From the cell containing the given text, extract its center point as (X, Y) coordinate. 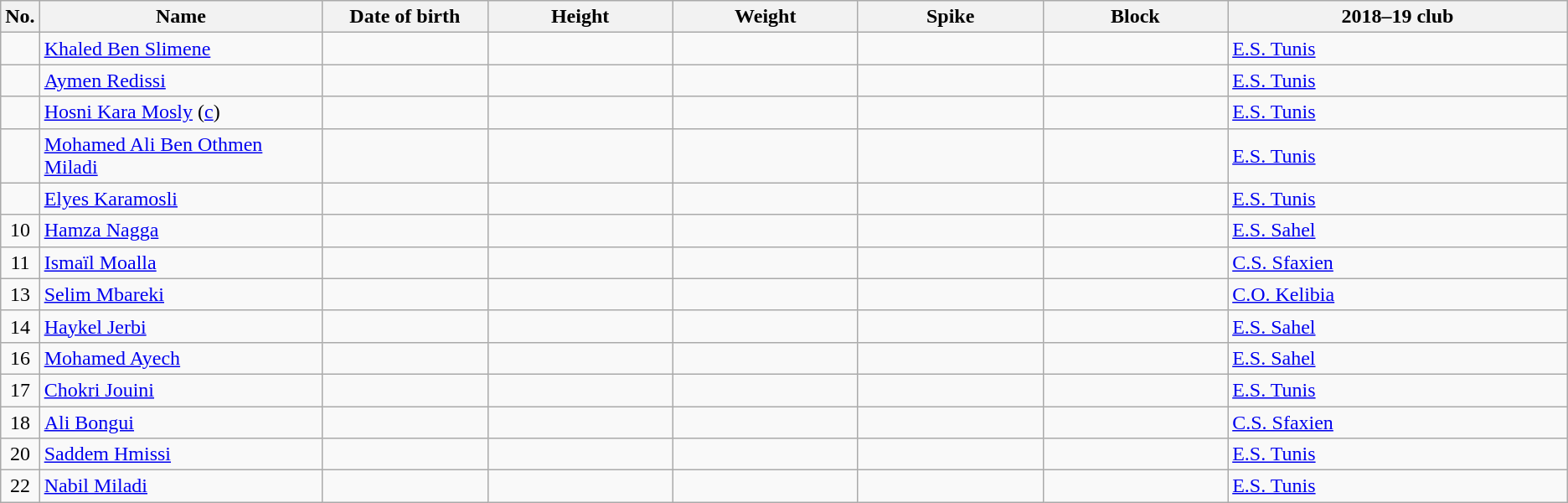
Saddem Hmissi (181, 454)
22 (20, 486)
Weight (766, 17)
Date of birth (405, 17)
Ismaïl Moalla (181, 262)
Mohamed Ayech (181, 358)
14 (20, 326)
C.O. Kelibia (1398, 294)
16 (20, 358)
2018–19 club (1398, 17)
No. (20, 17)
Elyes Karamosli (181, 199)
Hosni Kara Mosly (c) (181, 112)
18 (20, 422)
Chokri Jouini (181, 390)
13 (20, 294)
Haykel Jerbi (181, 326)
10 (20, 231)
11 (20, 262)
Hamza Nagga (181, 231)
Khaled Ben Slimene (181, 49)
Selim Mbareki (181, 294)
Name (181, 17)
17 (20, 390)
Nabil Miladi (181, 486)
Ali Bongui (181, 422)
Block (1136, 17)
20 (20, 454)
Height (580, 17)
Mohamed Ali Ben Othmen Miladi (181, 156)
Aymen Redissi (181, 80)
Spike (950, 17)
